Scan for the cell matching the given text and deliver its [X, Y] coordinate at center. 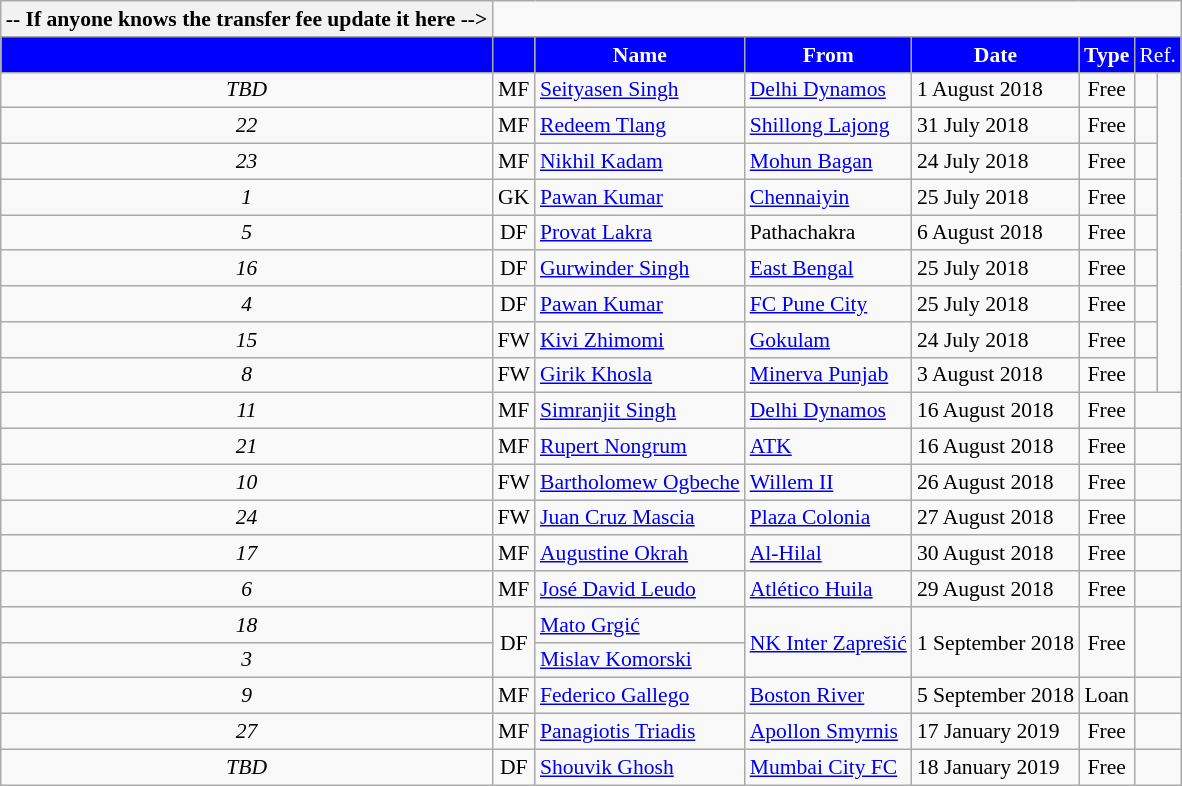
27 August 2018 [996, 518]
29 August 2018 [996, 589]
3 [247, 660]
15 [247, 340]
Loan [1106, 696]
30 August 2018 [996, 554]
5 [247, 233]
Redeem Tlang [640, 126]
6 August 2018 [996, 233]
1 [247, 197]
22 [247, 126]
Minerva Punjab [828, 375]
10 [247, 482]
Willem II [828, 482]
6 [247, 589]
FC Pune City [828, 304]
Girik Khosla [640, 375]
17 January 2019 [996, 732]
Mumbai City FC [828, 767]
Panagiotis Triadis [640, 732]
Seityasen Singh [640, 90]
José David Leudo [640, 589]
Provat Lakra [640, 233]
Type [1106, 55]
Mato Grgić [640, 625]
Augustine Okrah [640, 554]
3 August 2018 [996, 375]
Atlético Huila [828, 589]
16 [247, 269]
18 [247, 625]
Nikhil Kadam [640, 162]
24 [247, 518]
ATK [828, 447]
21 [247, 447]
NK Inter Zaprešić [828, 642]
Mislav Komorski [640, 660]
-- If anyone knows the transfer fee update it here --> [247, 19]
Al-Hilal [828, 554]
8 [247, 375]
1 August 2018 [996, 90]
Simranjit Singh [640, 411]
Shillong Lajong [828, 126]
11 [247, 411]
9 [247, 696]
27 [247, 732]
From [828, 55]
Date [996, 55]
Shouvik Ghosh [640, 767]
5 September 2018 [996, 696]
Chennaiyin [828, 197]
Rupert Nongrum [640, 447]
East Bengal [828, 269]
Juan Cruz Mascia [640, 518]
Boston River [828, 696]
Mohun Bagan [828, 162]
Pathachakra [828, 233]
Gokulam [828, 340]
Kivi Zhimomi [640, 340]
Apollon Smyrnis [828, 732]
Name [640, 55]
23 [247, 162]
Plaza Colonia [828, 518]
26 August 2018 [996, 482]
1 September 2018 [996, 642]
4 [247, 304]
18 January 2019 [996, 767]
17 [247, 554]
Gurwinder Singh [640, 269]
31 July 2018 [996, 126]
Federico Gallego [640, 696]
GK [514, 197]
Bartholomew Ogbeche [640, 482]
Ref. [1158, 55]
